For the text-containing cell, return its midpoint in (x, y) coordinate format. 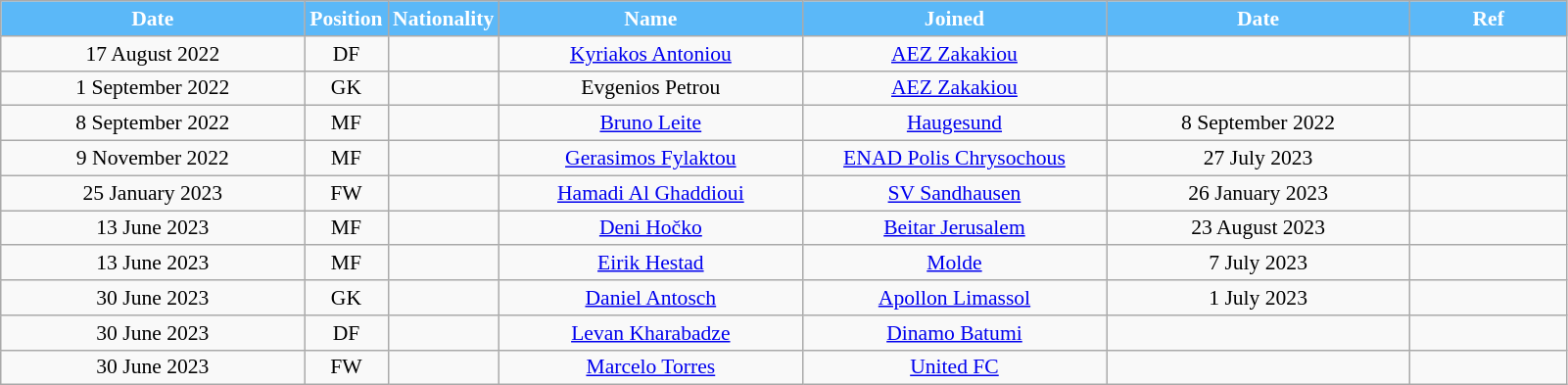
Evgenios Petrou (650, 88)
Haugesund (954, 123)
25 January 2023 (153, 193)
Name (650, 19)
Marcelo Torres (650, 367)
United FC (954, 367)
Apollon Limassol (954, 298)
Joined (954, 19)
Hamadi Al Ghaddioui (650, 193)
Nationality (443, 19)
Gerasimos Fylaktou (650, 159)
7 July 2023 (1259, 264)
Eirik Hestad (650, 264)
26 January 2023 (1259, 193)
Position (347, 19)
Ref (1489, 19)
Daniel Antosch (650, 298)
Kyriakos Antoniou (650, 54)
Dinamo Batumi (954, 333)
27 July 2023 (1259, 159)
Molde (954, 264)
23 August 2023 (1259, 228)
ENAD Polis Chrysochous (954, 159)
17 August 2022 (153, 54)
SV Sandhausen (954, 193)
1 September 2022 (153, 88)
9 November 2022 (153, 159)
Levan Kharabadze (650, 333)
1 July 2023 (1259, 298)
Deni Hočko (650, 228)
Beitar Jerusalem (954, 228)
Bruno Leite (650, 123)
